Detect which cell encompasses the target text, then output its [X, Y] center coordinate. 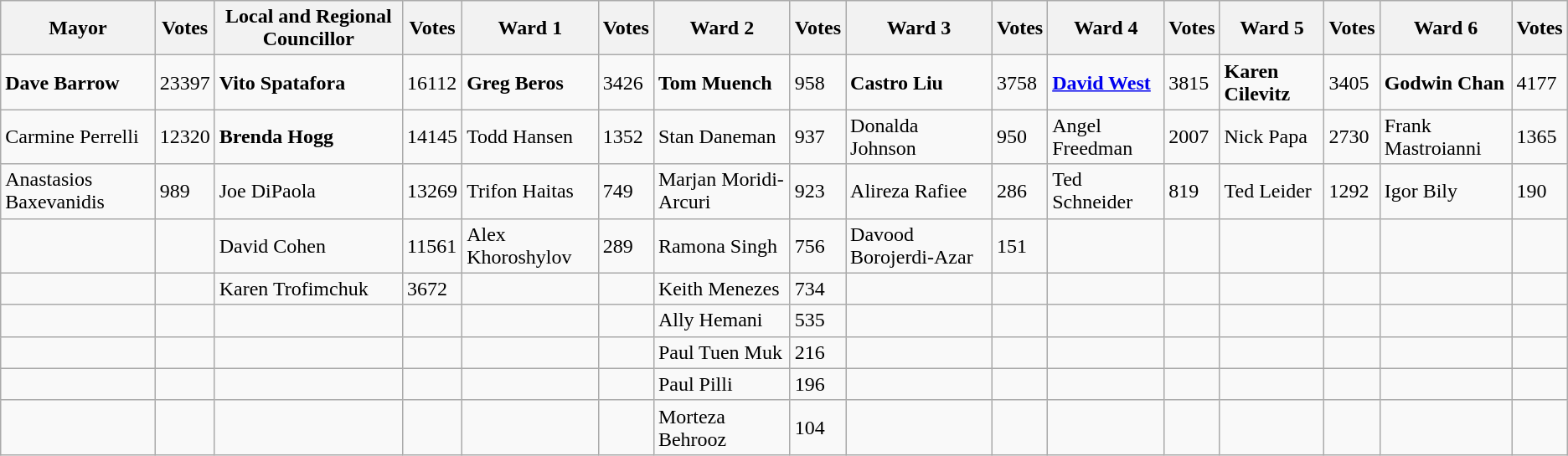
Mayor [78, 28]
Ted Schneider [1106, 191]
Carmine Perrelli [78, 137]
Tom Muench [722, 82]
Ward 6 [1446, 28]
Ally Hemani [722, 320]
Joe DiPaola [308, 191]
Ward 1 [531, 28]
756 [818, 246]
13269 [432, 191]
Paul Tuen Muk [722, 352]
989 [184, 191]
190 [1540, 191]
12320 [184, 137]
289 [626, 246]
3672 [432, 289]
Marjan Moridi-Arcuri [722, 191]
Local and Regional Councillor [308, 28]
3426 [626, 82]
David West [1106, 82]
Alireza Rafiee [920, 191]
Igor Bily [1446, 191]
Morteza Behrooz [722, 427]
1352 [626, 137]
Stan Daneman [722, 137]
Alex Khoroshylov [531, 246]
Godwin Chan [1446, 82]
535 [818, 320]
104 [818, 427]
196 [818, 384]
286 [1019, 191]
216 [818, 352]
Donalda Johnson [920, 137]
11561 [432, 246]
David Cohen [308, 246]
749 [626, 191]
Ward 4 [1106, 28]
Frank Mastroianni [1446, 137]
923 [818, 191]
1365 [1540, 137]
Keith Menezes [722, 289]
Castro Liu [920, 82]
Davood Borojerdi-Azar [920, 246]
3405 [1352, 82]
Ramona Singh [722, 246]
950 [1019, 137]
3815 [1192, 82]
734 [818, 289]
151 [1019, 246]
3758 [1019, 82]
Paul Pilli [722, 384]
Angel Freedman [1106, 137]
958 [818, 82]
Karen Cilevitz [1271, 82]
Ted Leider [1271, 191]
4177 [1540, 82]
Vito Spatafora [308, 82]
2007 [1192, 137]
16112 [432, 82]
Ward 2 [722, 28]
937 [818, 137]
Ward 5 [1271, 28]
Nick Papa [1271, 137]
Trifon Haitas [531, 191]
23397 [184, 82]
1292 [1352, 191]
Ward 3 [920, 28]
Anastasios Baxevanidis [78, 191]
819 [1192, 191]
14145 [432, 137]
Brenda Hogg [308, 137]
2730 [1352, 137]
Todd Hansen [531, 137]
Karen Trofimchuk [308, 289]
Greg Beros [531, 82]
Dave Barrow [78, 82]
